Extract the [x, y] coordinate from the center of the cell holding the provided text.  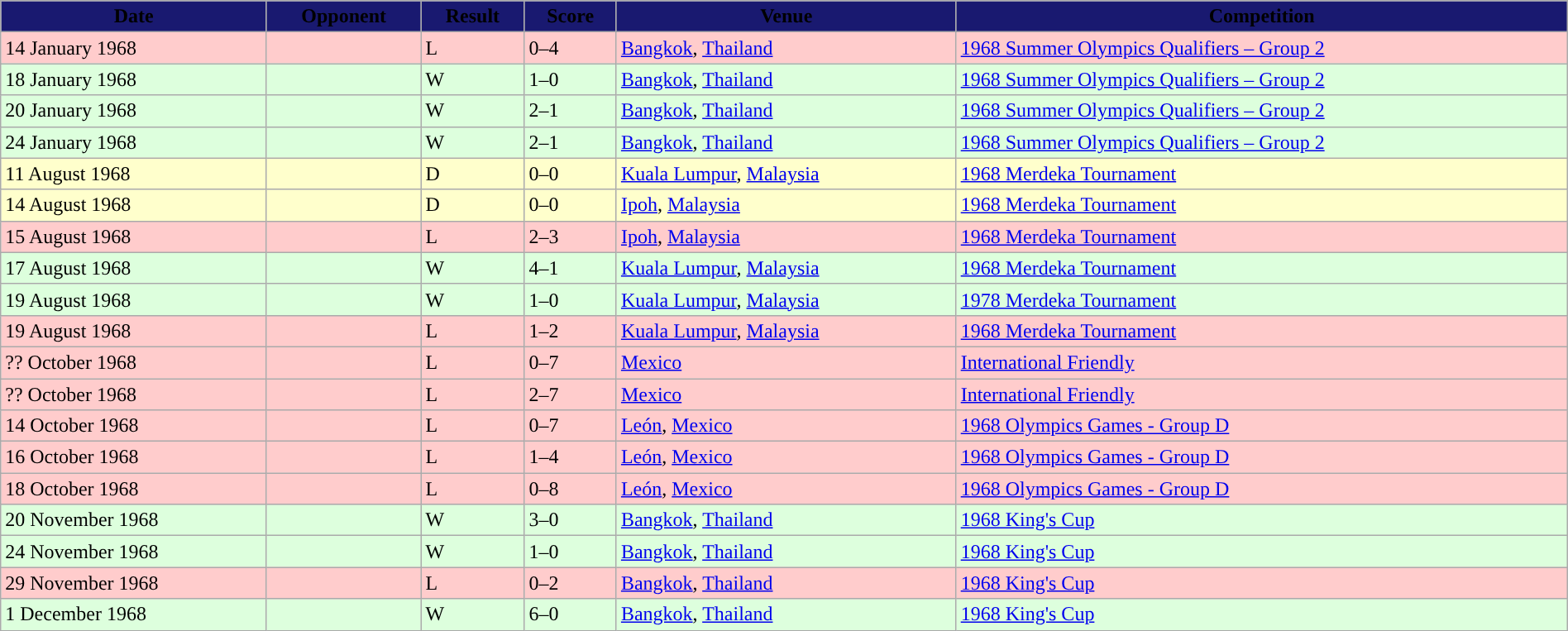
29 November 1968 [134, 583]
Score [571, 17]
14 October 1968 [134, 426]
1–4 [571, 457]
Competition [1262, 17]
24 January 1968 [134, 142]
0–2 [571, 583]
2–3 [571, 237]
1 December 1968 [134, 614]
17 August 1968 [134, 268]
24 November 1968 [134, 552]
16 October 1968 [134, 457]
2–7 [571, 394]
20 January 1968 [134, 111]
3–0 [571, 520]
18 January 1968 [134, 79]
4–1 [571, 268]
0–4 [571, 48]
11 August 1968 [134, 174]
Result [473, 17]
0–8 [571, 489]
18 October 1968 [134, 489]
14 January 1968 [134, 48]
20 November 1968 [134, 520]
Opponent [343, 17]
1–2 [571, 331]
14 August 1968 [134, 205]
Venue [786, 17]
1978 Merdeka Tournament [1262, 299]
Date [134, 17]
15 August 1968 [134, 237]
6–0 [571, 614]
